From the cell containing the given text, extract its center point as [X, Y] coordinate. 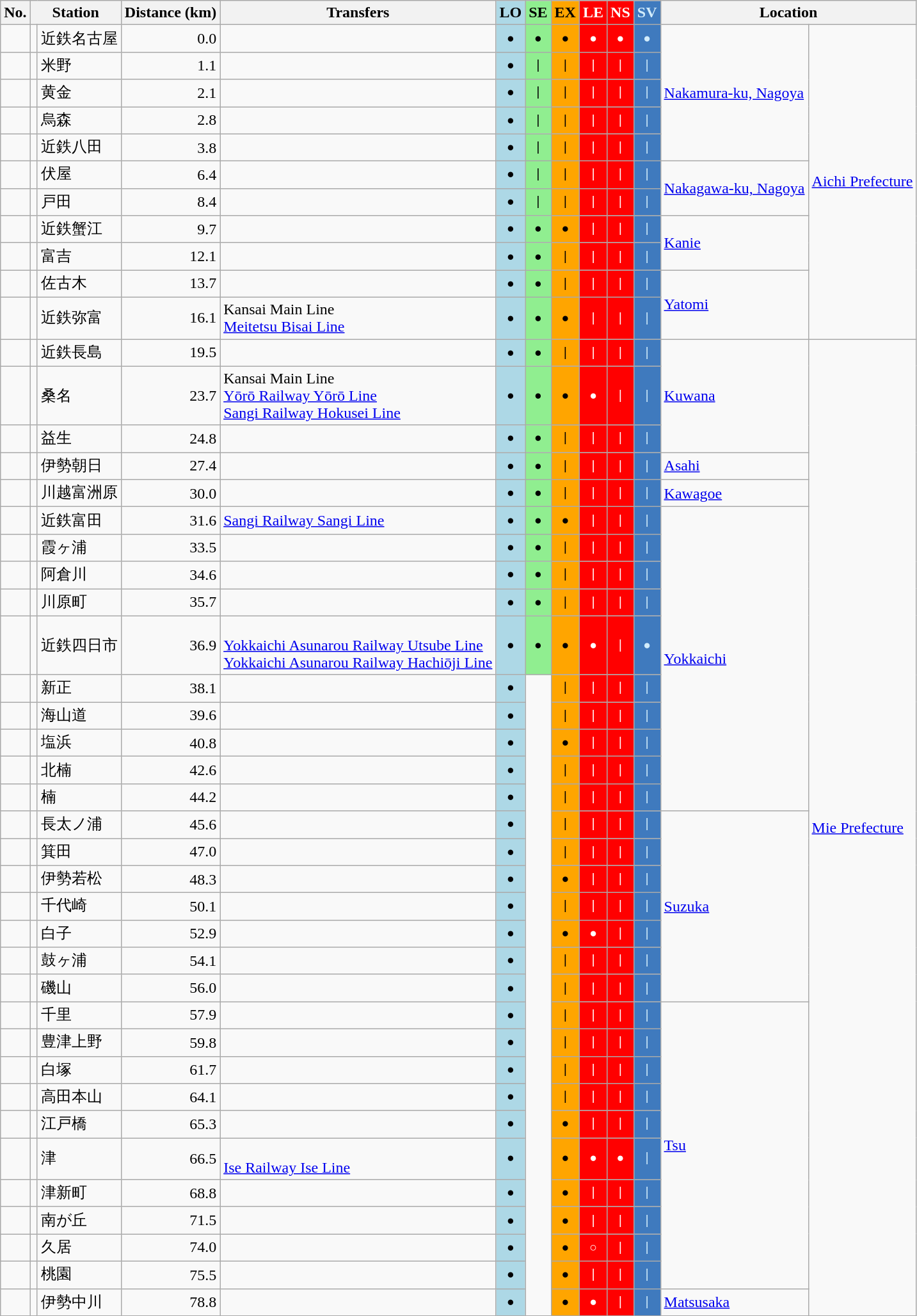
Nakagawa-ku, Nagoya [735, 188]
66.5 [170, 1159]
30.0 [170, 493]
近鉄八田 [79, 147]
64.1 [170, 1097]
箕田 [79, 853]
No. [15, 13]
Tsu [735, 1145]
富吉 [79, 256]
27.4 [170, 466]
楠 [79, 798]
戸田 [79, 202]
34.6 [170, 575]
Mie Prefecture [863, 828]
白塚 [79, 1070]
68.8 [170, 1193]
Station [76, 13]
35.7 [170, 603]
39.6 [170, 716]
鼓ヶ浦 [79, 961]
近鉄名古屋 [79, 38]
豊津上野 [79, 1042]
近鉄富田 [79, 521]
SE [538, 13]
LE [593, 13]
Nakamura-ku, Nagoya [735, 93]
Sangi Railway Sangi Line [358, 521]
阿倉川 [79, 575]
45.6 [170, 824]
16.1 [170, 317]
伊勢中川 [79, 1302]
近鉄弥富 [79, 317]
48.3 [170, 879]
24.8 [170, 439]
佐古木 [79, 284]
磯山 [79, 988]
Kawagoe [735, 493]
42.6 [170, 771]
52.9 [170, 933]
津 [79, 1159]
千里 [79, 1015]
海山道 [79, 716]
78.8 [170, 1302]
Kansai Main LineMeitetsu Bisai Line [358, 317]
近鉄蟹江 [79, 229]
Yokkaichi Asunarou Railway Utsube LineYokkaichi Asunarou Railway Hachiōji Line [358, 645]
47.0 [170, 853]
1.1 [170, 65]
南が丘 [79, 1220]
8.4 [170, 202]
44.2 [170, 798]
川越富洲原 [79, 493]
近鉄四日市 [79, 645]
9.7 [170, 229]
57.9 [170, 1015]
塩浜 [79, 742]
桑名 [79, 396]
36.9 [170, 645]
久居 [79, 1248]
33.5 [170, 548]
Matsusaka [735, 1302]
3.8 [170, 147]
59.8 [170, 1042]
千代崎 [79, 906]
黄金 [79, 93]
38.1 [170, 689]
71.5 [170, 1220]
烏森 [79, 120]
長太ノ浦 [79, 824]
白子 [79, 933]
12.1 [170, 256]
56.0 [170, 988]
Kuwana [735, 396]
19.5 [170, 353]
伊勢朝日 [79, 466]
74.0 [170, 1248]
○ [593, 1248]
SV [647, 13]
2.1 [170, 93]
江戸橋 [79, 1124]
Kansai Main LineYōrō Railway Yōrō LineSangi Railway Hokusei Line [358, 396]
23.7 [170, 396]
Kanie [735, 243]
桃園 [79, 1275]
31.6 [170, 521]
NS [621, 13]
霞ヶ浦 [79, 548]
6.4 [170, 175]
2.8 [170, 120]
50.1 [170, 906]
北楠 [79, 771]
13.7 [170, 284]
高田本山 [79, 1097]
LO [511, 13]
近鉄長島 [79, 353]
Asahi [735, 466]
65.3 [170, 1124]
54.1 [170, 961]
EX [565, 13]
Location [788, 13]
Suzuka [735, 906]
新正 [79, 689]
津新町 [79, 1193]
75.5 [170, 1275]
伊勢若松 [79, 879]
Distance (km) [170, 13]
40.8 [170, 742]
0.0 [170, 38]
伏屋 [79, 175]
益生 [79, 439]
Yokkaichi [735, 659]
Transfers [358, 13]
米野 [79, 65]
Yatomi [735, 305]
Aichi Prefecture [863, 182]
Ise Railway Ise Line [358, 1159]
61.7 [170, 1070]
川原町 [79, 603]
